Return the (X, Y) coordinate for the center point of the cell that contains the specified text.  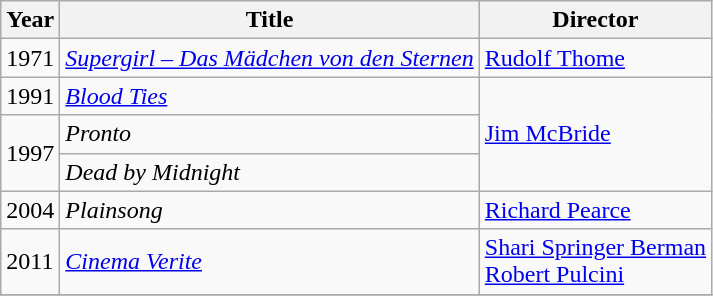
Year (30, 20)
Blood Ties (270, 96)
2011 (30, 262)
2004 (30, 210)
1991 (30, 96)
Supergirl – Das Mädchen von den Sternen (270, 58)
Dead by Midnight (270, 172)
1971 (30, 58)
Shari Springer BermanRobert Pulcini (595, 262)
Jim McBride (595, 134)
Pronto (270, 134)
1997 (30, 153)
Cinema Verite (270, 262)
Richard Pearce (595, 210)
Title (270, 20)
Rudolf Thome (595, 58)
Director (595, 20)
Plainsong (270, 210)
